Return [X, Y] of the center of cell containing provided text 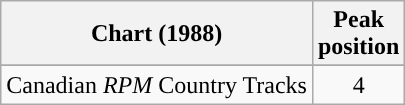
4 [358, 85]
Chart (1988) [157, 34]
Canadian RPM Country Tracks [157, 85]
Peakposition [358, 34]
